From the cell containing the given text, extract its center point as (X, Y) coordinate. 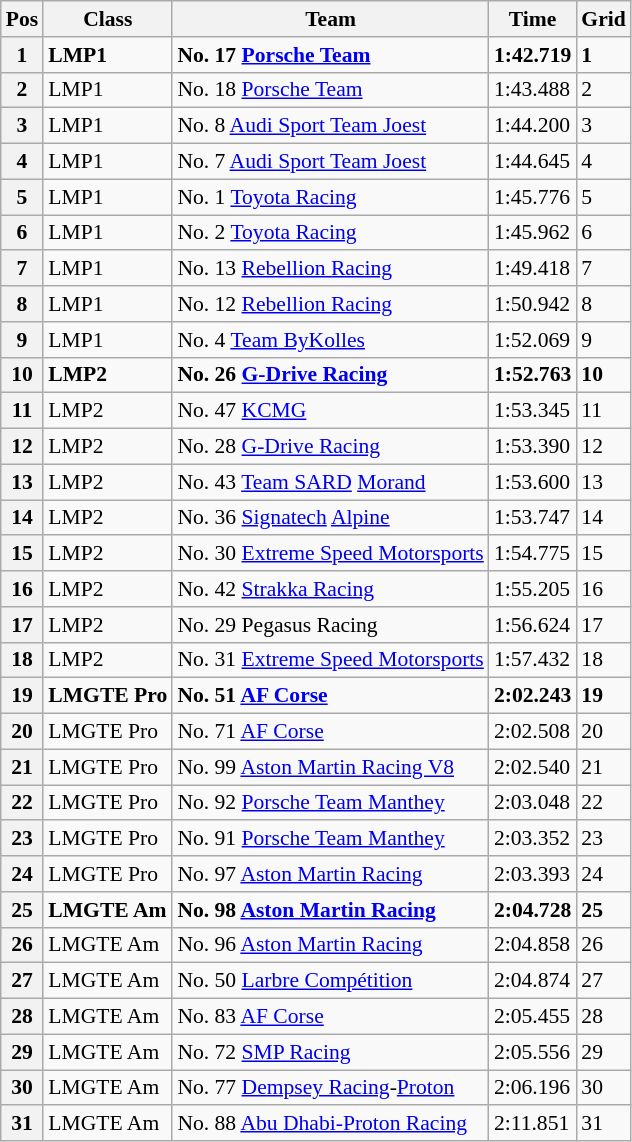
Class (108, 19)
1:52.069 (532, 340)
1:52.763 (532, 375)
No. 8 Audi Sport Team Joest (330, 126)
No. 31 Extreme Speed Motorsports (330, 660)
2:02.540 (532, 767)
Time (532, 19)
2:06.196 (532, 1088)
1:53.345 (532, 411)
2:03.393 (532, 874)
1:57.432 (532, 660)
No. 47 KCMG (330, 411)
No. 88 Abu Dhabi-Proton Racing (330, 1124)
No. 83 AF Corse (330, 1017)
No. 18 Porsche Team (330, 90)
No. 96 Aston Martin Racing (330, 945)
2:02.243 (532, 696)
1:50.942 (532, 304)
No. 97 Aston Martin Racing (330, 874)
2:11.851 (532, 1124)
1:53.747 (532, 518)
1:44.645 (532, 162)
1:45.962 (532, 233)
1:53.390 (532, 447)
No. 42 Strakka Racing (330, 589)
No. 71 AF Corse (330, 732)
No. 29 Pegasus Racing (330, 625)
1:53.600 (532, 482)
2:03.048 (532, 803)
Team (330, 19)
No. 98 Aston Martin Racing (330, 910)
No. 50 Larbre Compétition (330, 981)
1:44.200 (532, 126)
1:54.775 (532, 554)
1:43.488 (532, 90)
No. 26 G-Drive Racing (330, 375)
No. 28 G-Drive Racing (330, 447)
1:55.205 (532, 589)
2:02.508 (532, 732)
No. 17 Porsche Team (330, 55)
No. 13 Rebellion Racing (330, 269)
No. 77 Dempsey Racing-Proton (330, 1088)
1:42.719 (532, 55)
Grid (604, 19)
No. 72 SMP Racing (330, 1052)
No. 51 AF Corse (330, 696)
2:04.858 (532, 945)
No. 36 Signatech Alpine (330, 518)
Pos (22, 19)
1:56.624 (532, 625)
No. 4 Team ByKolles (330, 340)
2:04.728 (532, 910)
2:05.556 (532, 1052)
1:49.418 (532, 269)
1:45.776 (532, 197)
No. 2 Toyota Racing (330, 233)
2:04.874 (532, 981)
No. 92 Porsche Team Manthey (330, 803)
No. 7 Audi Sport Team Joest (330, 162)
No. 43 Team SARD Morand (330, 482)
No. 12 Rebellion Racing (330, 304)
2:05.455 (532, 1017)
2:03.352 (532, 839)
No. 1 Toyota Racing (330, 197)
No. 91 Porsche Team Manthey (330, 839)
No. 30 Extreme Speed Motorsports (330, 554)
No. 99 Aston Martin Racing V8 (330, 767)
